Return (X, Y) of the center of cell containing provided text 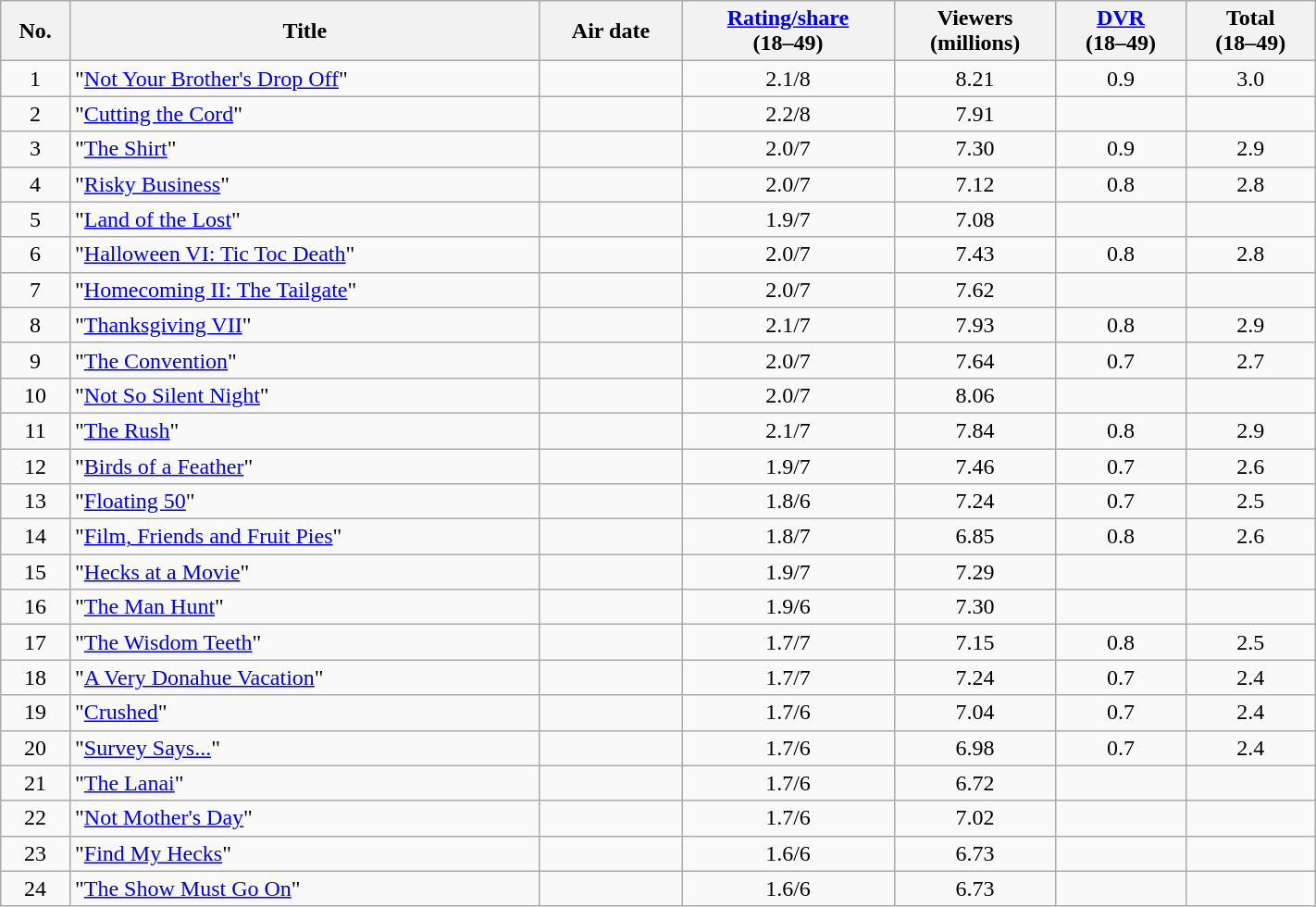
2.1/8 (788, 79)
8.06 (975, 395)
11 (35, 430)
8 (35, 325)
19 (35, 713)
1 (35, 79)
6 (35, 255)
"Floating 50" (304, 502)
21 (35, 783)
"A Very Donahue Vacation" (304, 677)
20 (35, 748)
4 (35, 184)
Total(18–49) (1250, 31)
6.98 (975, 748)
16 (35, 607)
1.9/6 (788, 607)
18 (35, 677)
14 (35, 537)
23 (35, 853)
6.85 (975, 537)
3 (35, 149)
8.21 (975, 79)
7.46 (975, 466)
2.7 (1250, 360)
7.15 (975, 642)
"Not So Silent Night" (304, 395)
Rating/share(18–49) (788, 31)
7.62 (975, 290)
"The Show Must Go On" (304, 888)
7.91 (975, 114)
"Halloween VI: Tic Toc Death" (304, 255)
2 (35, 114)
12 (35, 466)
10 (35, 395)
"Hecks at a Movie" (304, 572)
3.0 (1250, 79)
"The Rush" (304, 430)
No. (35, 31)
7.93 (975, 325)
"Risky Business" (304, 184)
"Land of the Lost" (304, 219)
6.72 (975, 783)
"The Lanai" (304, 783)
"The Convention" (304, 360)
Air date (611, 31)
1.8/6 (788, 502)
"Homecoming II: The Tailgate" (304, 290)
"Crushed" (304, 713)
"Film, Friends and Fruit Pies" (304, 537)
DVR(18–49) (1121, 31)
7 (35, 290)
24 (35, 888)
7.29 (975, 572)
"Survey Says..." (304, 748)
Title (304, 31)
"Thanksgiving VII" (304, 325)
Viewers(millions) (975, 31)
7.12 (975, 184)
5 (35, 219)
7.04 (975, 713)
9 (35, 360)
"The Wisdom Teeth" (304, 642)
"The Man Hunt" (304, 607)
"Find My Hecks" (304, 853)
13 (35, 502)
7.43 (975, 255)
7.64 (975, 360)
22 (35, 818)
7.02 (975, 818)
7.84 (975, 430)
"Cutting the Cord" (304, 114)
"Not Your Brother's Drop Off" (304, 79)
15 (35, 572)
2.2/8 (788, 114)
17 (35, 642)
"Not Mother's Day" (304, 818)
"Birds of a Feather" (304, 466)
7.08 (975, 219)
1.8/7 (788, 537)
"The Shirt" (304, 149)
